From the cell containing the given text, extract its center point as (x, y) coordinate. 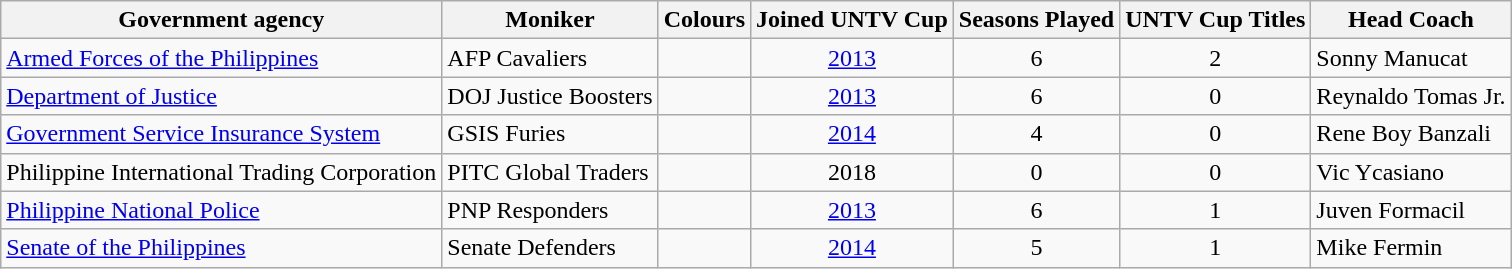
Colours (704, 20)
DOJ Justice Boosters (550, 96)
PNP Responders (550, 210)
UNTV Cup Titles (1216, 20)
Government agency (222, 20)
Sonny Manucat (1411, 58)
Armed Forces of the Philippines (222, 58)
Juven Formacil (1411, 210)
Moniker (550, 20)
Senate Defenders (550, 248)
AFP Cavaliers (550, 58)
5 (1036, 248)
Mike Fermin (1411, 248)
Vic Ycasiano (1411, 172)
2018 (852, 172)
Government Service Insurance System (222, 134)
Rene Boy Banzali (1411, 134)
Head Coach (1411, 20)
4 (1036, 134)
Reynaldo Tomas Jr. (1411, 96)
Philippine International Trading Corporation (222, 172)
Seasons Played (1036, 20)
GSIS Furies (550, 134)
2 (1216, 58)
Senate of the Philippines (222, 248)
PITC Global Traders (550, 172)
Joined UNTV Cup (852, 20)
Department of Justice (222, 96)
Philippine National Police (222, 210)
